Return the [X, Y] coordinate for the center point of the cell that contains the specified text.  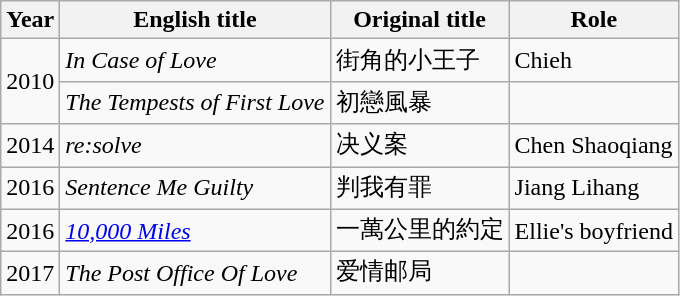
初戀風暴 [420, 102]
English title [195, 20]
In Case of Love [195, 60]
Year [30, 20]
Ellie's boyfriend [594, 230]
一萬公里的約定 [420, 230]
Chieh [594, 60]
Chen Shaoqiang [594, 146]
街角的小王子 [420, 60]
The Post Office Of Love [195, 274]
爱情邮局 [420, 274]
判我有罪 [420, 188]
2010 [30, 82]
The Tempests of First Love [195, 102]
10,000 Miles [195, 230]
Sentence Me Guilty [195, 188]
决义案 [420, 146]
re:solve [195, 146]
2017 [30, 274]
Original title [420, 20]
Role [594, 20]
Jiang Lihang [594, 188]
2014 [30, 146]
